For the text-containing cell, return its midpoint in (X, Y) coordinate format. 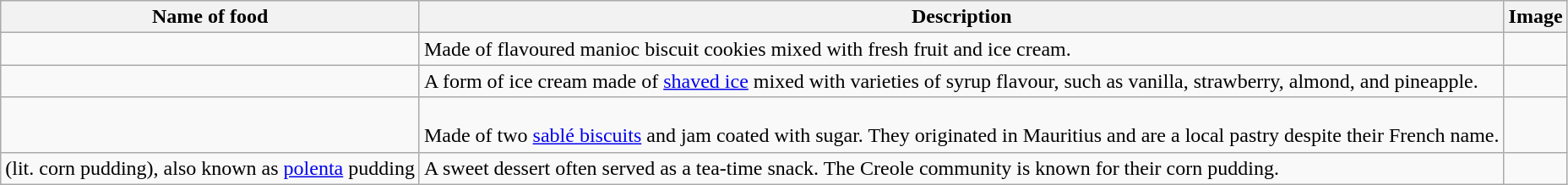
Image (1536, 17)
A sweet dessert often served as a tea-time snack. The Creole community is known for their corn pudding. (961, 168)
Made of flavoured manioc biscuit cookies mixed with fresh fruit and ice cream. (961, 49)
Description (961, 17)
(lit. corn pudding), also known as polenta pudding (210, 168)
Name of food (210, 17)
A form of ice cream made of shaved ice mixed with varieties of syrup flavour, such as vanilla, strawberry, almond, and pineapple. (961, 81)
Made of two sablé biscuits and jam coated with sugar. They originated in Mauritius and are a local pastry despite their French name. (961, 125)
